Determine the [x, y] coordinate at the center of the cell enclosing the given text.  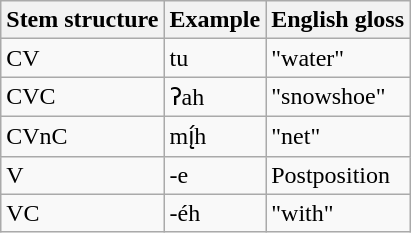
Stem structure [82, 20]
CVnC [82, 136]
tu [215, 58]
-e [215, 175]
V [82, 175]
-éh [215, 213]
ʔah [215, 97]
"with" [338, 213]
"snowshoe" [338, 97]
CVC [82, 97]
"net" [338, 136]
Postposition [338, 175]
CV [82, 58]
"water" [338, 58]
mį́h [215, 136]
English gloss [338, 20]
VC [82, 213]
Example [215, 20]
